Output the (X, Y) coordinate of the center of the cell containing the given text.  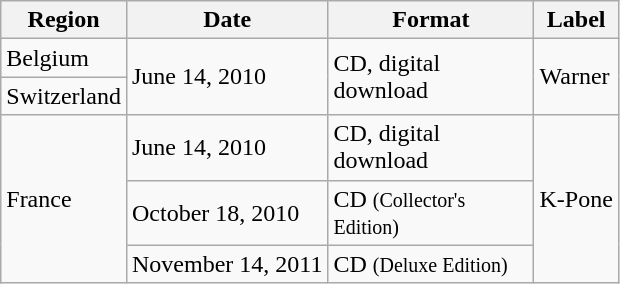
November 14, 2011 (226, 264)
Belgium (64, 58)
K-Pone (576, 199)
France (64, 199)
Region (64, 20)
CD (Deluxe Edition) (431, 264)
October 18, 2010 (226, 212)
Date (226, 20)
Warner (576, 77)
Format (431, 20)
Switzerland (64, 96)
CD (Collector's Edition) (431, 212)
Label (576, 20)
